Determine the [X, Y] coordinate at the center of the cell enclosing the given text.  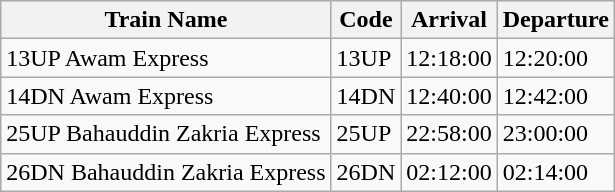
25UP Bahauddin Zakria Express [166, 134]
13UP [366, 58]
22:58:00 [449, 134]
13UP Awam Express [166, 58]
14DN [366, 96]
Arrival [449, 20]
Departure [556, 20]
14DN Awam Express [166, 96]
Train Name [166, 20]
12:40:00 [449, 96]
12:42:00 [556, 96]
12:18:00 [449, 58]
26DN [366, 172]
02:12:00 [449, 172]
02:14:00 [556, 172]
Code [366, 20]
12:20:00 [556, 58]
23:00:00 [556, 134]
25UP [366, 134]
26DN Bahauddin Zakria Express [166, 172]
